For the text-containing cell, return its midpoint in [X, Y] coordinate format. 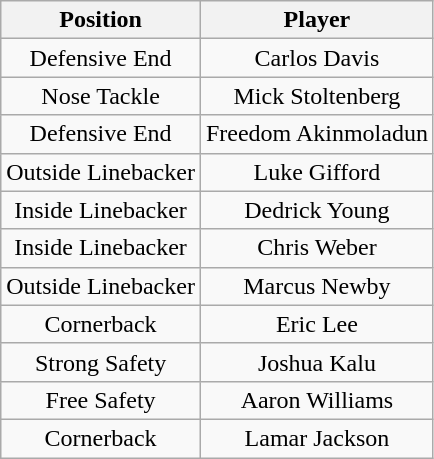
Chris Weber [316, 248]
Marcus Newby [316, 286]
Nose Tackle [101, 96]
Dedrick Young [316, 210]
Joshua Kalu [316, 362]
Strong Safety [101, 362]
Carlos Davis [316, 58]
Player [316, 20]
Free Safety [101, 400]
Mick Stoltenberg [316, 96]
Position [101, 20]
Aaron Williams [316, 400]
Luke Gifford [316, 172]
Lamar Jackson [316, 438]
Freedom Akinmoladun [316, 134]
Eric Lee [316, 324]
